Return (x, y) of the center of cell containing provided text 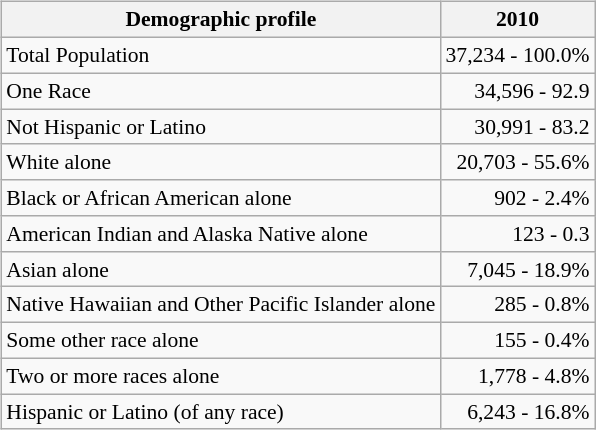
7,045 - 18.9% (518, 269)
123 - 0.3 (518, 234)
Native Hawaiian and Other Pacific Islander alone (220, 305)
155 - 0.4% (518, 340)
20,703 - 55.6% (518, 162)
2010 (518, 20)
6,243 - 16.8% (518, 412)
Asian alone (220, 269)
One Race (220, 91)
Demographic profile (220, 20)
White alone (220, 162)
34,596 - 92.9 (518, 91)
1,778 - 4.8% (518, 376)
30,991 - 83.2 (518, 127)
Hispanic or Latino (of any race) (220, 412)
Two or more races alone (220, 376)
902 - 2.4% (518, 198)
Black or African American alone (220, 198)
Some other race alone (220, 340)
Total Population (220, 55)
37,234 - 100.0% (518, 55)
American Indian and Alaska Native alone (220, 234)
285 - 0.8% (518, 305)
Not Hispanic or Latino (220, 127)
